Determine the [X, Y] coordinate at the center of the cell enclosing the given text.  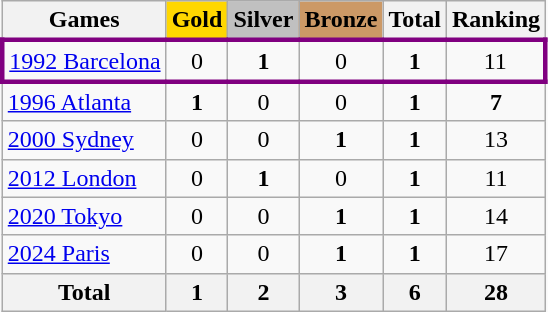
1992 Barcelona [84, 60]
Ranking [496, 21]
2024 Paris [84, 254]
14 [496, 216]
7 [496, 101]
2012 London [84, 178]
13 [496, 140]
17 [496, 254]
3 [341, 292]
2 [264, 292]
Games [84, 21]
2020 Tokyo [84, 216]
6 [415, 292]
Gold [197, 21]
Bronze [341, 21]
2000 Sydney [84, 140]
Silver [264, 21]
1996 Atlanta [84, 101]
28 [496, 292]
